Detect which cell encompasses the target text, then output its [X, Y] center coordinate. 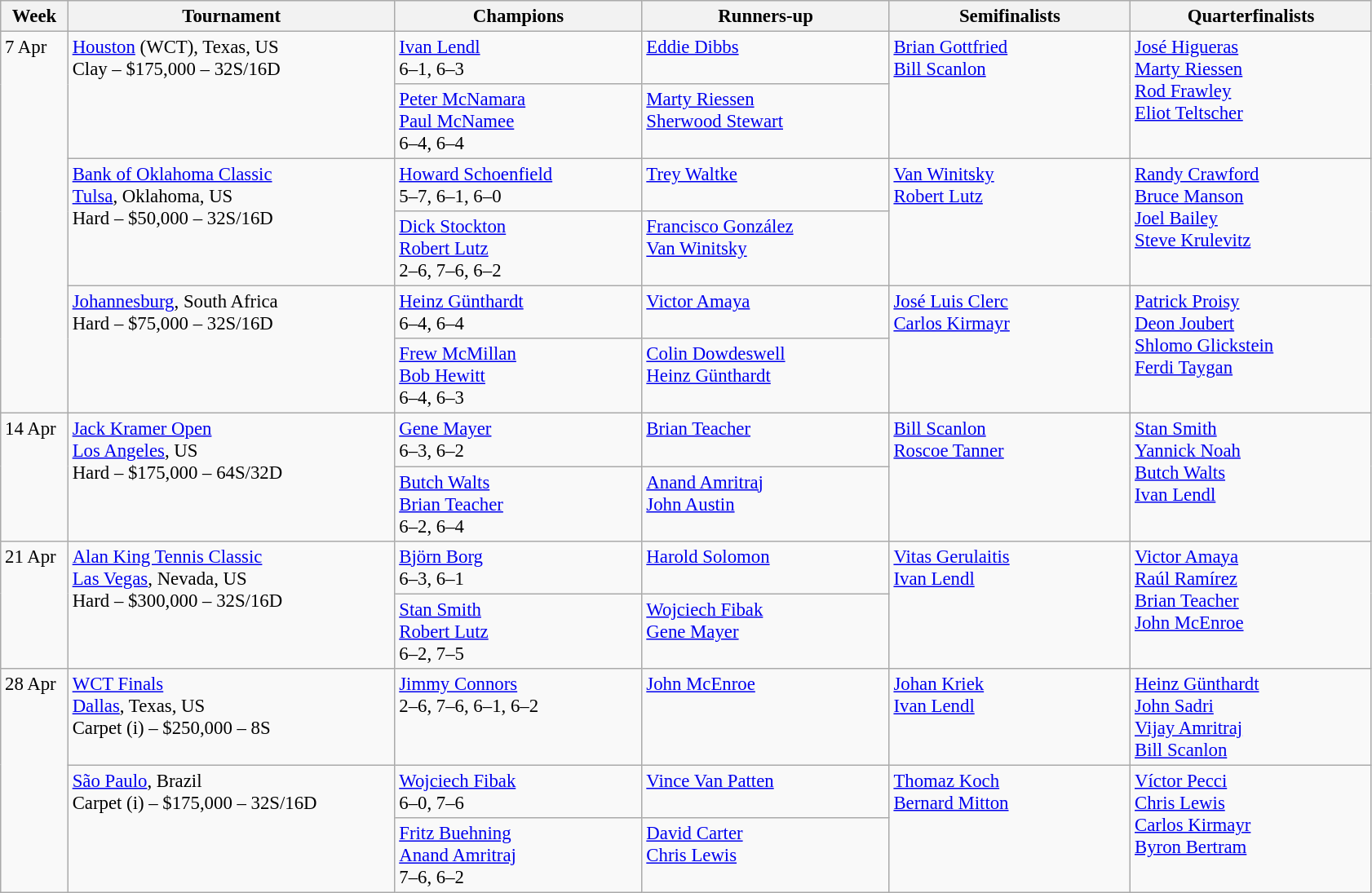
Anand Amritraj John Austin [765, 504]
14 Apr [34, 477]
John McEnroe [765, 716]
WCT Finals Dallas, Texas, US Carpet (i) – $250,000 – 8S [232, 716]
Dick Stockton Robert Lutz 2–6, 7–6, 6–2 [519, 249]
José Luis Clerc Carlos Kirmayr [1010, 350]
Alan King Tennis Classic Las Vegas, Nevada, US Hard – $300,000 – 32S/16D [232, 604]
Bill Scanlon Roscoe Tanner [1010, 477]
Runners-up [765, 16]
Jack Kramer OpenLos Angeles, US Hard – $175,000 – 64S/32D [232, 477]
Stan Smith Yannick Noah Butch Walts Ivan Lendl [1251, 477]
Gene Mayer 6–3, 6–2 [519, 440]
Tournament [232, 16]
Victor Amaya [765, 313]
Johan Kriek Ivan Lendl [1010, 716]
Brian Teacher [765, 440]
28 Apr [34, 780]
Semifinalists [1010, 16]
David Carter Chris Lewis [765, 855]
Peter McNamara Paul McNamee 6–4, 6–4 [519, 122]
Heinz Günthardt John Sadri Vijay Amritraj Bill Scanlon [1251, 716]
Houston (WCT), Texas, US Clay – $175,000 – 32S/16D [232, 95]
Bank of Oklahoma Classic Tulsa, Oklahoma, US Hard – $50,000 – 32S/16D [232, 223]
Wojciech Fibak Gene Mayer [765, 631]
Harold Solomon [765, 568]
Björn Borg 6–3, 6–1 [519, 568]
Butch Walts Brian Teacher 6–2, 6–4 [519, 504]
Champions [519, 16]
Thomaz Koch Bernard Mitton [1010, 829]
Frew McMillan Bob Hewitt 6–4, 6–3 [519, 377]
Victor Amaya Raúl Ramírez Brian Teacher John McEnroe [1251, 604]
7 Apr [34, 223]
Fritz Buehning Anand Amritraj 7–6, 6–2 [519, 855]
21 Apr [34, 604]
Vince Van Patten [765, 791]
São Paulo, Brazil Carpet (i) – $175,000 – 32S/16D [232, 829]
Víctor Pecci Chris Lewis Carlos Kirmayr Byron Bertram [1251, 829]
Van Winitsky Robert Lutz [1010, 223]
Jimmy Connors 2–6, 7–6, 6–1, 6–2 [519, 716]
Stan Smith Robert Lutz 6–2, 7–5 [519, 631]
Johannesburg, South Africa Hard – $75,000 – 32S/16D [232, 350]
Eddie Dibbs [765, 59]
Quarterfinalists [1251, 16]
Randy Crawford Bruce Manson Joel Bailey Steve Krulevitz [1251, 223]
Francisco González Van Winitsky [765, 249]
Brian Gottfried Bill Scanlon [1010, 95]
Heinz Günthardt 6–4, 6–4 [519, 313]
Patrick Proisy Deon Joubert Shlomo Glickstein Ferdi Taygan [1251, 350]
Howard Schoenfield 5–7, 6–1, 6–0 [519, 186]
Trey Waltke [765, 186]
Ivan Lendl 6–1, 6–3 [519, 59]
Wojciech Fibak 6–0, 7–6 [519, 791]
Colin Dowdeswell Heinz Günthardt [765, 377]
Marty Riessen Sherwood Stewart [765, 122]
Vitas Gerulaitis Ivan Lendl [1010, 604]
Week [34, 16]
José Higueras Marty Riessen Rod Frawley Eliot Teltscher [1251, 95]
